Find where the given text appears and provide that cell's center as [X, Y] coordinate. 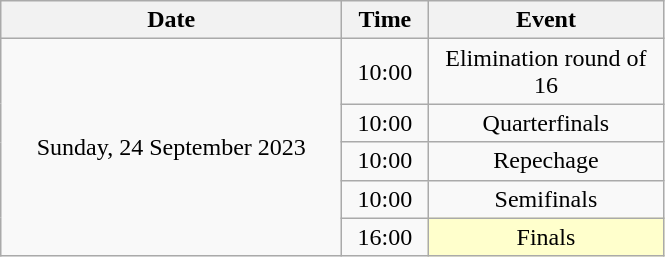
Quarterfinals [546, 123]
Event [546, 20]
Repechage [546, 161]
Semifinals [546, 199]
Elimination round of 16 [546, 72]
Finals [546, 237]
Sunday, 24 September 2023 [172, 148]
Time [385, 20]
16:00 [385, 237]
Date [172, 20]
